Scan for the cell matching the given text and deliver its (X, Y) coordinate at center. 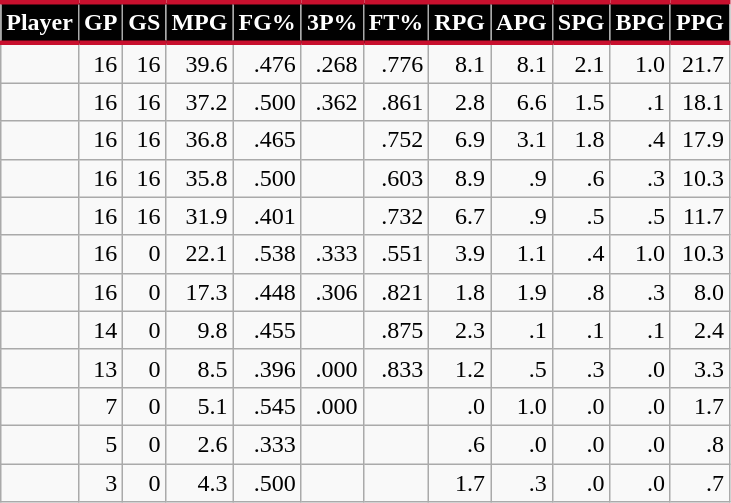
5.1 (200, 406)
GS (144, 22)
13 (100, 368)
14 (100, 330)
11.7 (700, 216)
1.2 (460, 368)
PPG (700, 22)
.306 (332, 292)
BPG (640, 22)
GP (100, 22)
17.3 (200, 292)
2.1 (581, 63)
.465 (267, 140)
.732 (396, 216)
4.3 (200, 483)
.268 (332, 63)
.875 (396, 330)
31.9 (200, 216)
8.0 (700, 292)
6.6 (522, 102)
1.9 (522, 292)
.448 (267, 292)
.861 (396, 102)
.821 (396, 292)
.776 (396, 63)
MPG (200, 22)
3 (100, 483)
.401 (267, 216)
36.8 (200, 140)
6.7 (460, 216)
1.5 (581, 102)
FT% (396, 22)
39.6 (200, 63)
8.9 (460, 178)
.545 (267, 406)
.7 (700, 483)
.538 (267, 254)
22.1 (200, 254)
.476 (267, 63)
37.2 (200, 102)
Player (40, 22)
7 (100, 406)
.551 (396, 254)
3.3 (700, 368)
3.9 (460, 254)
3P% (332, 22)
1.1 (522, 254)
2.3 (460, 330)
.455 (267, 330)
.752 (396, 140)
FG% (267, 22)
6.9 (460, 140)
17.9 (700, 140)
.833 (396, 368)
2.6 (200, 444)
5 (100, 444)
SPG (581, 22)
9.8 (200, 330)
.396 (267, 368)
.362 (332, 102)
8.5 (200, 368)
35.8 (200, 178)
.603 (396, 178)
RPG (460, 22)
3.1 (522, 140)
APG (522, 22)
21.7 (700, 63)
18.1 (700, 102)
2.8 (460, 102)
2.4 (700, 330)
